Return the (X, Y) coordinate for the center point of the cell that contains the specified text.  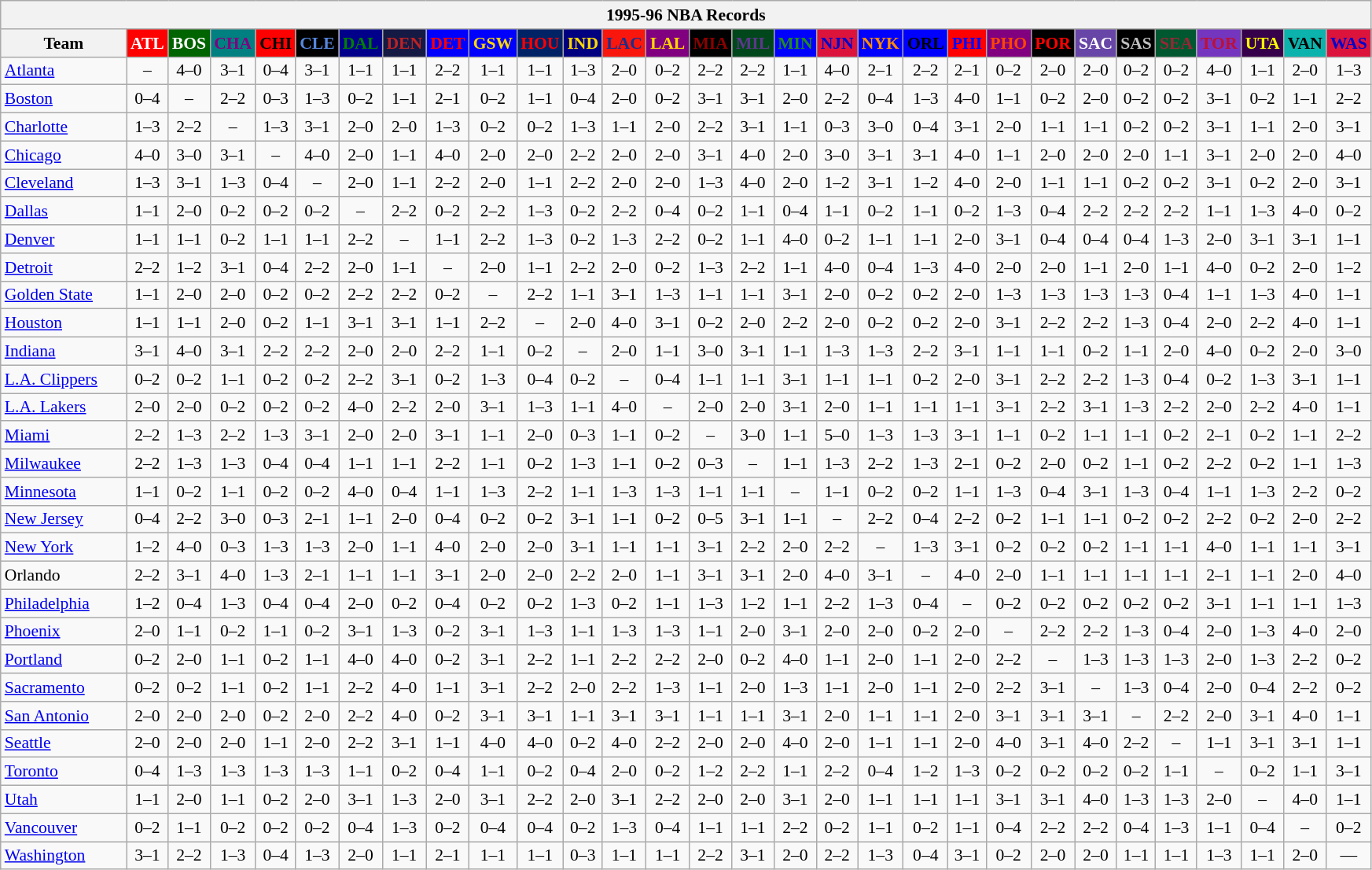
Toronto (64, 772)
SEA (1176, 43)
Detroit (64, 267)
WAS (1349, 43)
Utah (64, 800)
Charlotte (64, 127)
POR (1053, 43)
SAS (1136, 43)
NJN (837, 43)
Golden State (64, 295)
PHI (967, 43)
Chicago (64, 155)
Cleveland (64, 183)
ATL (148, 43)
PHO (1008, 43)
5–0 (837, 436)
SAC (1096, 43)
Vancouver (64, 828)
Portland (64, 660)
DAL (361, 43)
Miami (64, 436)
Houston (64, 323)
L.A. Lakers (64, 407)
LAC (624, 43)
Orlando (64, 576)
MIN (795, 43)
UTA (1263, 43)
Indiana (64, 352)
Atlanta (64, 71)
LAL (668, 43)
CHI (275, 43)
CHA (233, 43)
TOR (1219, 43)
BOS (189, 43)
New Jersey (64, 519)
CLE (318, 43)
Phoenix (64, 632)
Denver (64, 239)
Dallas (64, 212)
GSW (494, 43)
L.A. Clippers (64, 379)
New York (64, 547)
DET (448, 43)
— (1349, 856)
Boston (64, 99)
HOU (539, 43)
Seattle (64, 743)
San Antonio (64, 716)
IND (583, 43)
Milwaukee (64, 463)
Washington (64, 856)
ORL (926, 43)
Minnesota (64, 492)
Team (64, 43)
Philadelphia (64, 603)
MIA (710, 43)
NYK (881, 43)
Sacramento (64, 688)
MIL (753, 43)
1995-96 NBA Records (686, 15)
VAN (1305, 43)
DEN (404, 43)
0–5 (710, 519)
